Scan for the cell matching the given text and deliver its [X, Y] coordinate at center. 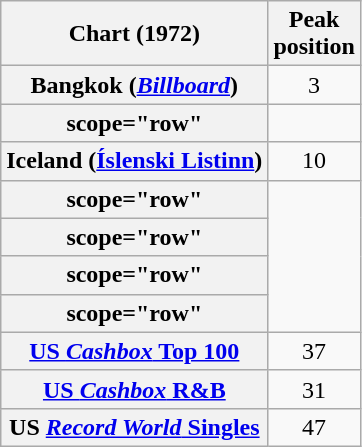
Peakposition [314, 34]
31 [314, 389]
10 [314, 161]
47 [314, 427]
US Cashbox Top 100 [134, 351]
US Cashbox R&B [134, 389]
US Record World Singles [134, 427]
Bangkok (Billboard) [134, 85]
Iceland (Íslenski Listinn) [134, 161]
37 [314, 351]
Chart (1972) [134, 34]
3 [314, 85]
